From the cell containing the given text, extract its center point as [x, y] coordinate. 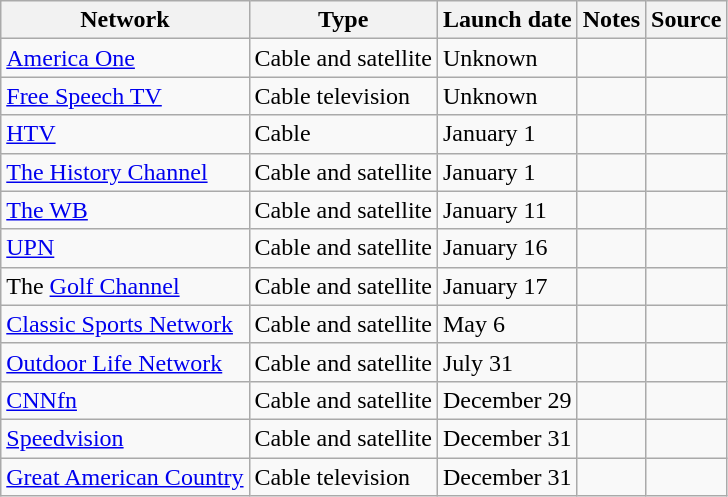
Speedvision [125, 438]
Type [343, 20]
The History Channel [125, 172]
Outdoor Life Network [125, 362]
July 31 [507, 362]
America One [125, 58]
Great American Country [125, 477]
Launch date [507, 20]
The WB [125, 210]
HTV [125, 134]
Classic Sports Network [125, 324]
January 16 [507, 248]
December 29 [507, 400]
January 11 [507, 210]
January 17 [507, 286]
The Golf Channel [125, 286]
May 6 [507, 324]
CNNfn [125, 400]
Free Speech TV [125, 96]
UPN [125, 248]
Network [125, 20]
Notes [611, 20]
Cable [343, 134]
Source [686, 20]
